For the text-containing cell, return its midpoint in [x, y] coordinate format. 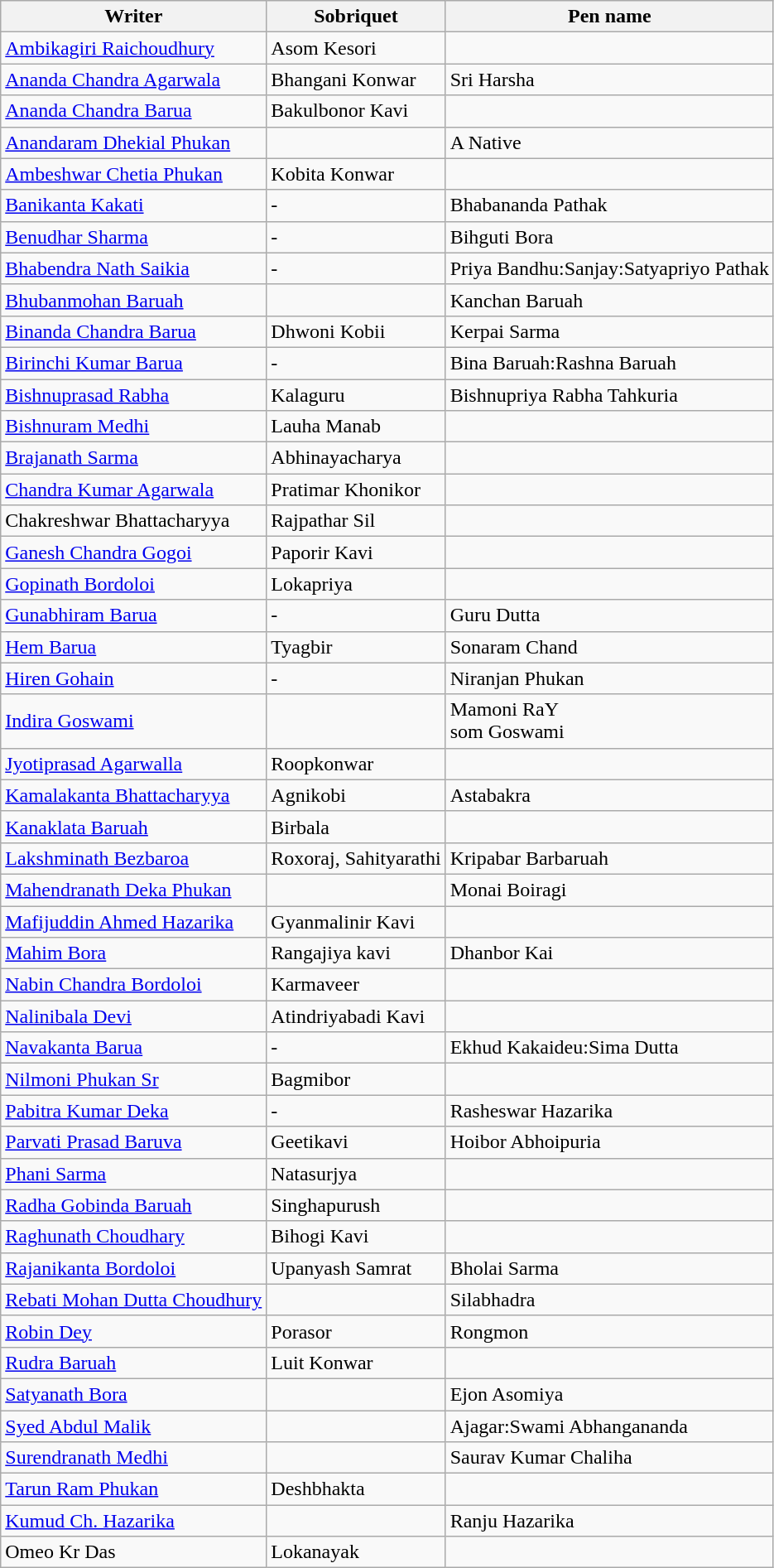
Ambeshwar Chetia Phukan [134, 174]
Brajanath Sarma [134, 458]
Sonaram Chand [609, 647]
Atindriyabadi Kavi [356, 1016]
Dhwoni Kobii [356, 331]
Rajanikanta Bordoloi [134, 1268]
Hem Barua [134, 647]
Kripabar Barbaruah [609, 858]
Lokanayak [356, 1552]
Bakulbonor Kavi [356, 111]
Bhabendra Nath Saikia [134, 268]
Rasheswar Hazarika [609, 1111]
Tyagbir [356, 647]
Abhinayacharya [356, 458]
Gunabhiram Barua [134, 615]
Sobriquet [356, 17]
Lokapriya [356, 584]
Gyanmalinir Kavi [356, 922]
Chakreshwar Bhattacharyya [134, 521]
Kanchan Baruah [609, 300]
Guru Dutta [609, 615]
Natasurjya [356, 1174]
Navakanta Barua [134, 1048]
Monai Boiragi [609, 890]
Ganesh Chandra Gogoi [134, 552]
Mahendranath Deka Phukan [134, 890]
Roxoraj, Sahityarathi [356, 858]
Dhanbor Kai [609, 953]
Hiren Gohain [134, 678]
Pen name [609, 17]
Phani Sarma [134, 1174]
Kamalakanta Bhattacharyya [134, 795]
Mamoni RaYsom Goswami [609, 721]
Agnikobi [356, 795]
Deshbhakta [356, 1489]
Bihguti Bora [609, 237]
Sri Harsha [609, 80]
Writer [134, 17]
Ranju Hazarika [609, 1521]
Priya Bandhu:Sanjay:Satyapriyo Pathak [609, 268]
Benudhar Sharma [134, 237]
Hoibor Abhoipuria [609, 1142]
Rudra Baruah [134, 1363]
Saurav Kumar Chaliha [609, 1458]
Kumud Ch. Hazarika [134, 1521]
Upanyash Samrat [356, 1268]
Surendranath Medhi [134, 1458]
Lauha Manab [356, 427]
Birinchi Kumar Barua [134, 363]
Paporir Kavi [356, 552]
Karmaveer [356, 985]
Omeo Kr Das [134, 1552]
Rangajiya kavi [356, 953]
Nalinibala Devi [134, 1016]
Rebati Mohan Dutta Choudhury [134, 1300]
Roopkonwar [356, 764]
Bihogi Kavi [356, 1237]
Geetikavi [356, 1142]
Kerpai Sarma [609, 331]
Ambikagiri Raichoudhury [134, 48]
Ejon Asomiya [609, 1394]
Indira Goswami [134, 721]
Kanaklata Baruah [134, 827]
Tarun Ram Phukan [134, 1489]
Ananda Chandra Barua [134, 111]
Silabhadra [609, 1300]
Bhangani Konwar [356, 80]
Mafijuddin Ahmed Hazarika [134, 922]
Ajagar:Swami Abhangananda [609, 1426]
Nabin Chandra Bordoloi [134, 985]
Bhubanmohan Baruah [134, 300]
Bholai Sarma [609, 1268]
Rajpathar Sil [356, 521]
Singhapurush [356, 1205]
Jyotiprasad Agarwalla [134, 764]
Gopinath Bordoloi [134, 584]
Kobita Konwar [356, 174]
Binanda Chandra Barua [134, 331]
Lakshminath Bezbaroa [134, 858]
Kalaguru [356, 395]
Astabakra [609, 795]
Satyanath Bora [134, 1394]
A Native [609, 142]
Luit Konwar [356, 1363]
Ananda Chandra Agarwala [134, 80]
Asom Kesori [356, 48]
Nilmoni Phukan Sr [134, 1079]
Banikanta Kakati [134, 205]
Pratimar Khonikor [356, 490]
Bishnuram Medhi [134, 427]
Niranjan Phukan [609, 678]
Rongmon [609, 1331]
Mahim Bora [134, 953]
Bhabananda Pathak [609, 205]
Birbala [356, 827]
Bina Baruah:Rashna Baruah [609, 363]
Parvati Prasad Baruva [134, 1142]
Porasor [356, 1331]
Chandra Kumar Agarwala [134, 490]
Anandaram Dhekial Phukan [134, 142]
Bishnupriya Rabha Tahkuria [609, 395]
Bishnuprasad Rabha [134, 395]
Pabitra Kumar Deka [134, 1111]
Bagmibor [356, 1079]
Radha Gobinda Baruah [134, 1205]
Ekhud Kakaideu:Sima Dutta [609, 1048]
Robin Dey [134, 1331]
Syed Abdul Malik [134, 1426]
Raghunath Choudhary [134, 1237]
